Output the [X, Y] coordinate of the center of the cell containing the given text.  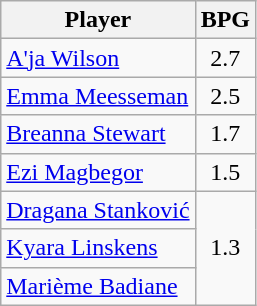
Breanna Stewart [98, 134]
BPG [225, 20]
1.3 [225, 248]
Ezi Magbegor [98, 172]
Kyara Linskens [98, 248]
A'ja Wilson [98, 58]
Emma Meesseman [98, 96]
Dragana Stanković [98, 210]
1.7 [225, 134]
2.7 [225, 58]
2.5 [225, 96]
1.5 [225, 172]
Player [98, 20]
Marième Badiane [98, 286]
